Determine the (X, Y) coordinate at the center of the cell enclosing the given text.  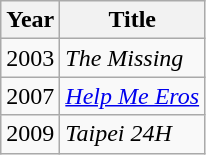
The Missing (132, 58)
Year (30, 20)
2003 (30, 58)
Taipei 24H (132, 134)
Title (132, 20)
2009 (30, 134)
2007 (30, 96)
Help Me Eros (132, 96)
